Locate the cell with the specified text and output its [x, y] center coordinate. 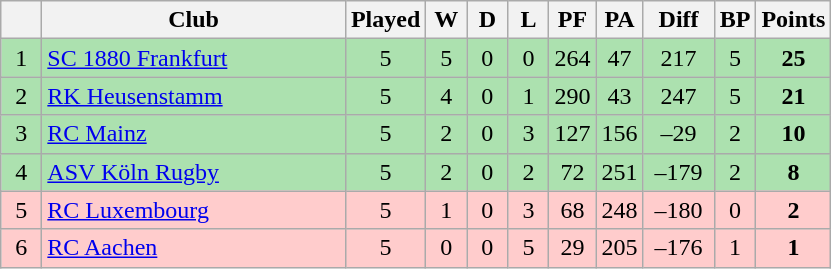
264 [572, 58]
251 [620, 172]
10 [794, 134]
8 [794, 172]
RC Aachen [194, 248]
217 [678, 58]
Diff [678, 20]
156 [620, 134]
Club [194, 20]
SC 1880 Frankfurt [194, 58]
PF [572, 20]
RK Heusenstamm [194, 96]
72 [572, 172]
127 [572, 134]
D [488, 20]
68 [572, 210]
Points [794, 20]
21 [794, 96]
6 [22, 248]
ASV Köln Rugby [194, 172]
Played [385, 20]
248 [620, 210]
–179 [678, 172]
29 [572, 248]
RC Mainz [194, 134]
–29 [678, 134]
205 [620, 248]
–180 [678, 210]
L [528, 20]
290 [572, 96]
247 [678, 96]
25 [794, 58]
PA [620, 20]
BP [735, 20]
47 [620, 58]
RC Luxembourg [194, 210]
43 [620, 96]
W [446, 20]
–176 [678, 248]
